From the cell containing the given text, extract its center point as (X, Y) coordinate. 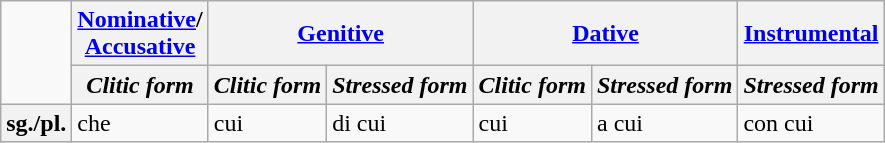
Instrumental (811, 34)
Genitive (340, 34)
Dative (606, 34)
che (140, 123)
con cui (811, 123)
a cui (664, 123)
di cui (400, 123)
sg./pl. (36, 123)
Nominative/Accusative (140, 34)
